Identify which cell holds the provided text, then report its (x, y) central coordinate. 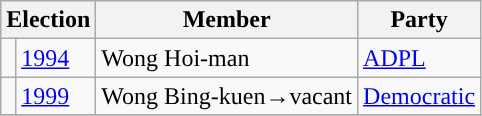
Wong Bing-kuen→vacant (227, 96)
Wong Hoi-man (227, 58)
Election (48, 20)
1999 (56, 96)
Party (420, 20)
ADPL (420, 58)
1994 (56, 58)
Democratic (420, 96)
Member (227, 20)
